Identify which cell holds the provided text, then report its (X, Y) central coordinate. 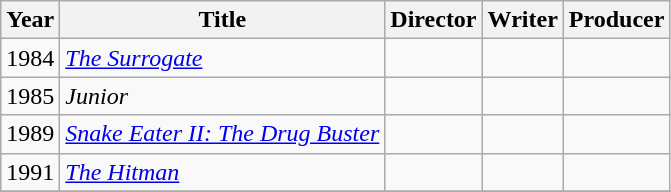
Year (30, 20)
Producer (616, 20)
1989 (30, 134)
1985 (30, 96)
Junior (222, 96)
Director (434, 20)
The Surrogate (222, 58)
Title (222, 20)
Snake Eater II: The Drug Buster (222, 134)
1984 (30, 58)
1991 (30, 172)
The Hitman (222, 172)
Writer (522, 20)
